Capture the cell that displays the provided text and extract its (X, Y) central coordinate. 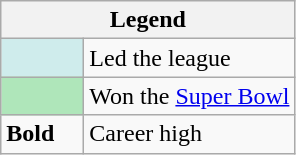
Legend (148, 20)
Career high (190, 134)
Won the Super Bowl (190, 96)
Bold (42, 134)
Led the league (190, 58)
